Provide the [x, y] coordinate of the cell's center where the given text is located.  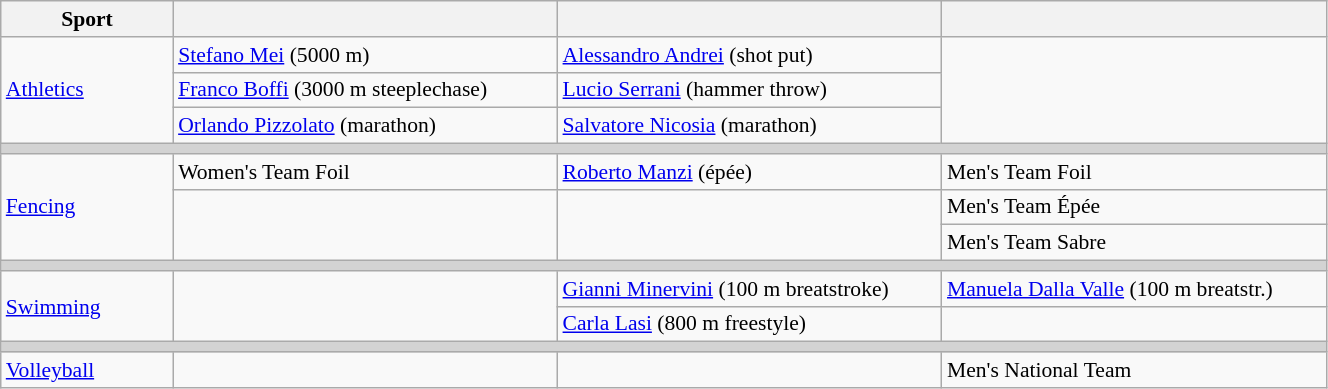
Gianni Minervini (100 m breatstroke) [750, 289]
Men's Team Foil [1134, 172]
Athletics [87, 90]
Franco Boffi (3000 m steeplechase) [365, 90]
Volleyball [87, 370]
Women's Team Foil [365, 172]
Manuela Dalla Valle (100 m breatstr.) [1134, 289]
Salvatore Nicosia (marathon) [750, 126]
Roberto Manzi (épée) [750, 172]
Stefano Mei (5000 m) [365, 55]
Alessandro Andrei (shot put) [750, 55]
Men's Team Sabre [1134, 243]
Swimming [87, 306]
Men's Team Épée [1134, 207]
Fencing [87, 208]
Carla Lasi (800 m freestyle) [750, 324]
Men's National Team [1134, 370]
Orlando Pizzolato (marathon) [365, 126]
Sport [87, 19]
Lucio Serrani (hammer throw) [750, 90]
